From the cell containing the given text, extract its center point as [X, Y] coordinate. 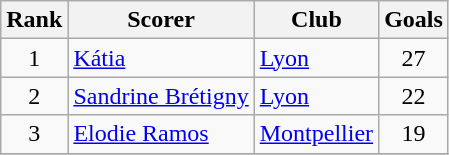
22 [414, 96]
1 [34, 58]
Elodie Ramos [161, 134]
Club [316, 20]
3 [34, 134]
Montpellier [316, 134]
Kátia [161, 58]
19 [414, 134]
2 [34, 96]
Sandrine Brétigny [161, 96]
Scorer [161, 20]
Goals [414, 20]
27 [414, 58]
Rank [34, 20]
